Capture the cell that displays the provided text and extract its (x, y) central coordinate. 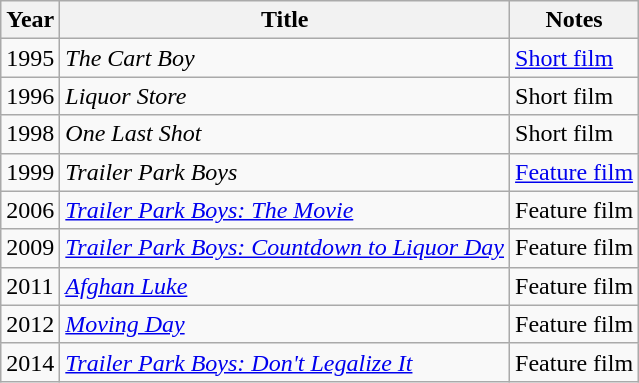
Afghan Luke (285, 286)
Liquor Store (285, 96)
Notes (574, 20)
Moving Day (285, 324)
Trailer Park Boys: Don't Legalize It (285, 362)
Title (285, 20)
One Last Shot (285, 134)
2006 (30, 210)
The Cart Boy (285, 58)
1999 (30, 172)
2012 (30, 324)
1995 (30, 58)
2011 (30, 286)
Trailer Park Boys: Countdown to Liquor Day (285, 248)
Trailer Park Boys (285, 172)
2009 (30, 248)
Year (30, 20)
2014 (30, 362)
1998 (30, 134)
Trailer Park Boys: The Movie (285, 210)
1996 (30, 96)
